Output the [X, Y] coordinate of the center of the cell containing the given text.  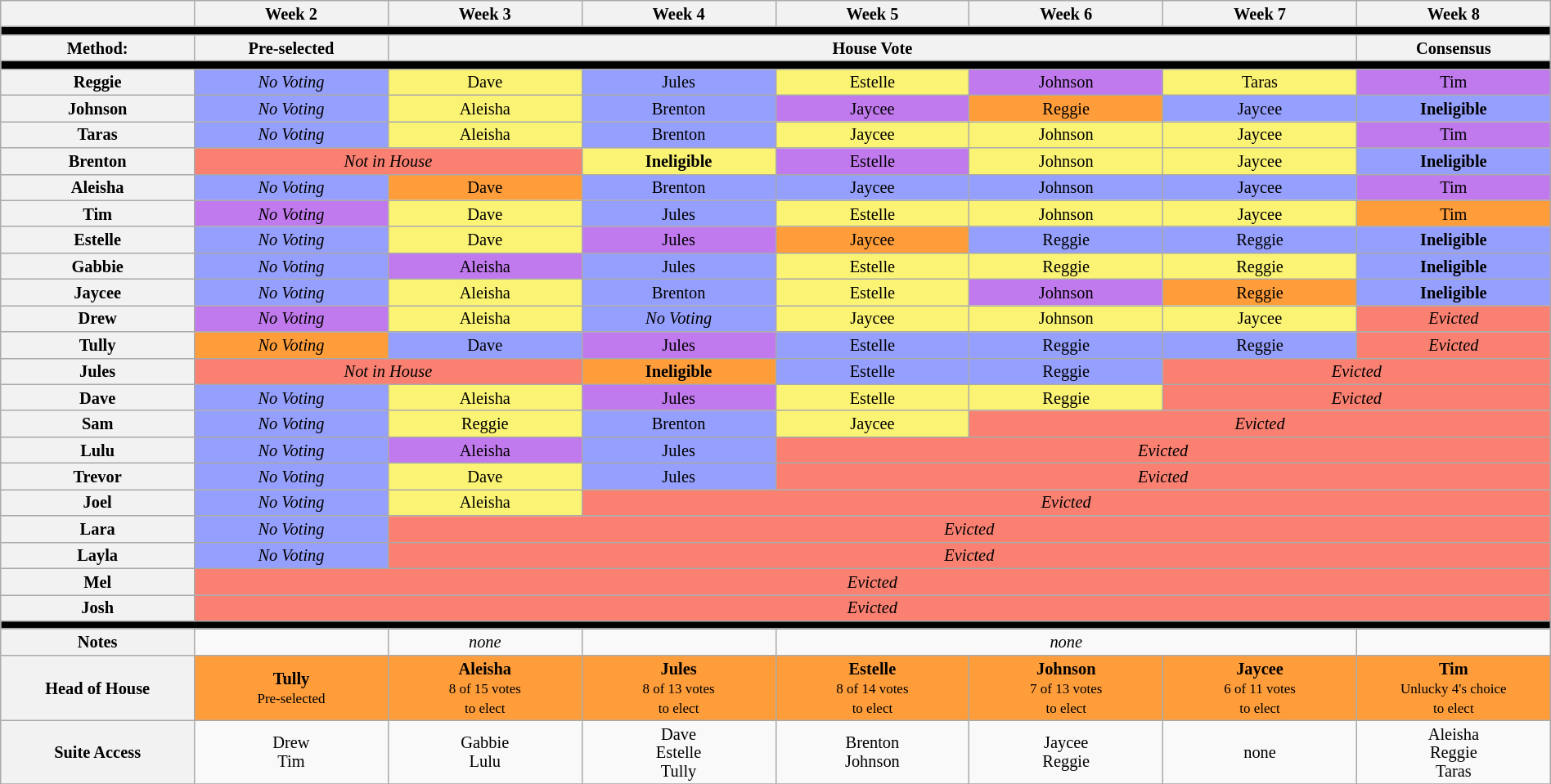
Johnson7 of 13 votesto elect [1067, 688]
Week 2 [291, 13]
Lulu [98, 450]
Week 6 [1067, 13]
Drew Tim [291, 752]
Dave Estelle Tully [679, 752]
Layla [98, 555]
Jaycee6 of 11 votesto elect [1260, 688]
House Vote [872, 47]
Tully [98, 345]
Gabbie [98, 266]
Head of House [98, 688]
Week 7 [1260, 13]
Consensus [1453, 47]
Aleisha8 of 15 votesto elect [484, 688]
Method: [98, 47]
Lara [98, 529]
Jules8 of 13 votesto elect [679, 688]
Drew [98, 318]
Josh [98, 607]
Week 4 [679, 13]
TullyPre-selected [291, 688]
AleishaReggieTaras [1453, 752]
Brenton Johnson [872, 752]
Pre-selected [291, 47]
Jaycee Reggie [1067, 752]
Week 8 [1453, 13]
Mel [98, 581]
TimUnlucky 4's choiceto elect [1453, 688]
Week 3 [484, 13]
Suite Access [98, 752]
Estelle8 of 14 votesto elect [872, 688]
Joel [98, 502]
Notes [98, 642]
Gabbie Lulu [484, 752]
Trevor [98, 476]
Week 5 [872, 13]
Sam [98, 423]
